Output the (X, Y) coordinate of the center of the cell containing the given text.  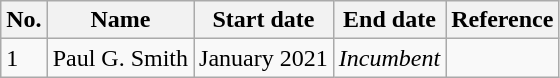
Paul G. Smith (120, 58)
End date (389, 20)
Name (120, 20)
Start date (264, 20)
No. (24, 20)
1 (24, 58)
January 2021 (264, 58)
Reference (502, 20)
Incumbent (389, 58)
